Return (x, y) of the center of cell containing provided text 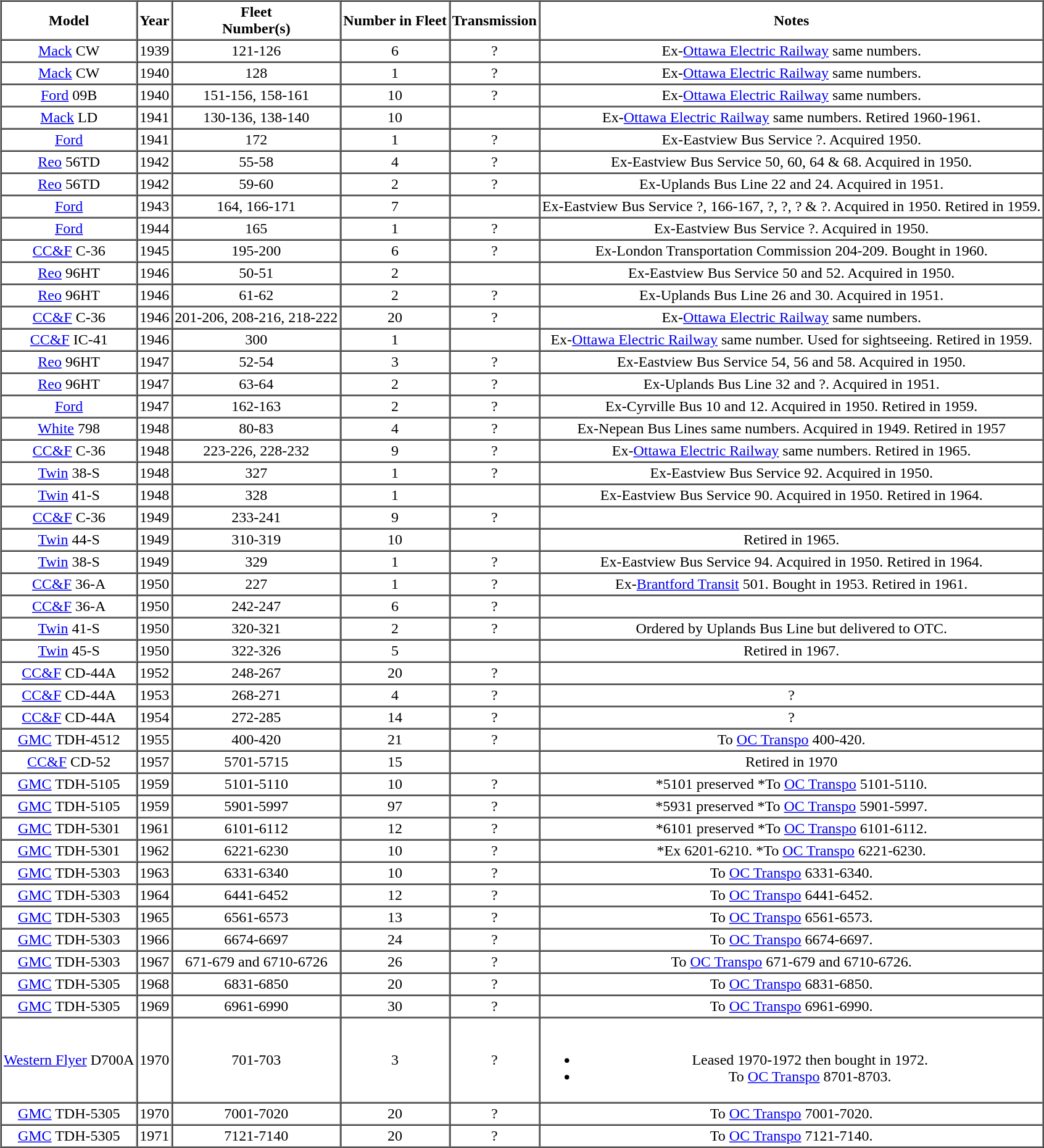
Ex-Eastview Bus Service 94. Acquired in 1950. Retired in 1964. (791, 562)
Ordered by Uplands Bus Line but delivered to OTC. (791, 628)
FleetNumber(s) (257, 21)
Ex-London Transportation Commission 204-209. Bought in 1960. (791, 251)
CC&F IC-41 (69, 339)
Ex-Uplands Bus Line 26 and 30. Acquired in 1951. (791, 295)
26 (395, 962)
6331-6340 (257, 873)
1967 (154, 962)
1969 (154, 1006)
Ex-Eastview Bus Service ?, 166-167, ?, ?, ? & ?. Acquired in 1950. Retired in 1959. (791, 206)
5701-5715 (257, 762)
Mack LD (69, 117)
1943 (154, 206)
320-321 (257, 628)
1961 (154, 828)
7 (395, 206)
1968 (154, 984)
162-163 (257, 406)
Retired in 1965. (791, 539)
329 (257, 562)
50-51 (257, 273)
164, 166-171 (257, 206)
30 (395, 1006)
Ex-Eastview Bus Service 54, 56 and 58. Acquired in 1950. (791, 362)
242-247 (257, 606)
227 (257, 584)
To OC Transpo 6331-6340. (791, 873)
Number in Fleet (395, 21)
Retired in 1967. (791, 651)
Twin 45-S (69, 651)
128 (257, 73)
400-420 (257, 739)
248-267 (257, 673)
233-241 (257, 517)
To OC Transpo 6561-6573. (791, 917)
To OC Transpo 6961-6990. (791, 1006)
1962 (154, 851)
Year (154, 21)
GMC TDH-4512 (69, 739)
Ex-Eastview Bus Service ?. Acquired in 1950. (791, 228)
Ex-Eastview Bus Service 50, 60, 64 & 68. Acquired in 1950. (791, 162)
1964 (154, 895)
1966 (154, 939)
15 (395, 762)
White 798 (69, 428)
1944 (154, 228)
6101-6112 (257, 828)
61-62 (257, 295)
6831-6850 (257, 984)
5 (395, 651)
14 (395, 717)
To OC Transpo 400-420. (791, 739)
195-200 (257, 251)
300 (257, 339)
Ex-Brantford Transit 501. Bought in 1953. Retired in 1961. (791, 584)
268-271 (257, 695)
1953 (154, 695)
1965 (154, 917)
1945 (154, 251)
55-58 (257, 162)
Model (69, 21)
Ex-Ottawa Electric Railway same numbers. Retired 1960-1961. (791, 117)
7001-7020 (257, 1113)
701-703 (257, 1060)
1957 (154, 762)
Ford 09B (69, 95)
Retired in 1970 (791, 762)
6561-6573 (257, 917)
*5931 preserved *To OC Transpo 5901-5997. (791, 806)
*5101 preserved *To OC Transpo 5101-5110. (791, 784)
80-83 (257, 428)
To OC Transpo 6441-6452. (791, 895)
6221-6230 (257, 851)
671-679 and 6710-6726 (257, 962)
5101-5110 (257, 784)
172 (257, 139)
6441-6452 (257, 895)
327 (257, 473)
Notes (791, 21)
Twin 44-S (69, 539)
13 (395, 917)
24 (395, 939)
1963 (154, 873)
322-326 (257, 651)
To OC Transpo 7121-7140. (791, 1136)
Ex-Eastview Bus Service 90. Acquired in 1950. Retired in 1964. (791, 495)
Ex-Uplands Bus Line 32 and ?. Acquired in 1951. (791, 384)
1939 (154, 51)
1952 (154, 673)
165 (257, 228)
To OC Transpo 671-679 and 6710-6726. (791, 962)
1971 (154, 1136)
272-285 (257, 717)
130-136, 138-140 (257, 117)
Leased 1970-1972 then bought in 1972.To OC Transpo 8701-8703. (791, 1060)
97 (395, 806)
Transmission (494, 21)
*Ex 6201-6210. *To OC Transpo 6221-6230. (791, 851)
1955 (154, 739)
To OC Transpo 6674-6697. (791, 939)
Ex-Eastview Bus Service ?. Acquired 1950. (791, 139)
328 (257, 495)
To OC Transpo 6831-6850. (791, 984)
Ex-Ottawa Electric Railway same number. Used for sightseeing. Retired in 1959. (791, 339)
121-126 (257, 51)
6961-6990 (257, 1006)
Ex-Eastview Bus Service 92. Acquired in 1950. (791, 473)
21 (395, 739)
Ex-Uplands Bus Line 22 and 24. Acquired in 1951. (791, 184)
151-156, 158-161 (257, 95)
223-226, 228-232 (257, 451)
310-319 (257, 539)
Ex-Cyrville Bus 10 and 12. Acquired in 1950. Retired in 1959. (791, 406)
CC&F CD-52 (69, 762)
63-64 (257, 384)
201-206, 208-216, 218-222 (257, 317)
To OC Transpo 7001-7020. (791, 1113)
1954 (154, 717)
*6101 preserved *To OC Transpo 6101-6112. (791, 828)
Ex-Eastview Bus Service 50 and 52. Acquired in 1950. (791, 273)
59-60 (257, 184)
52-54 (257, 362)
5901-5997 (257, 806)
Ex-Nepean Bus Lines same numbers. Acquired in 1949. Retired in 1957 (791, 428)
Western Flyer D700A (69, 1060)
7121-7140 (257, 1136)
Ex-Ottawa Electric Railway same numbers. Retired in 1965. (791, 451)
6674-6697 (257, 939)
